Pinpoint the cell where the given text exists, returning its (X, Y) midpoint coordinate. 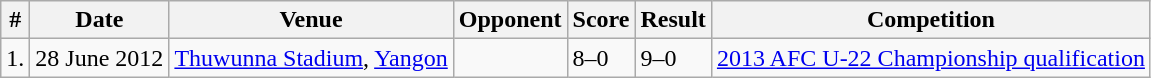
Opponent (510, 20)
28 June 2012 (100, 58)
Score (601, 20)
Date (100, 20)
1. (16, 58)
Thuwunna Stadium, Yangon (311, 58)
2013 AFC U-22 Championship qualification (930, 58)
Competition (930, 20)
8–0 (601, 58)
# (16, 20)
Result (673, 20)
Venue (311, 20)
9–0 (673, 58)
